For the text-containing cell, return its midpoint in [x, y] coordinate format. 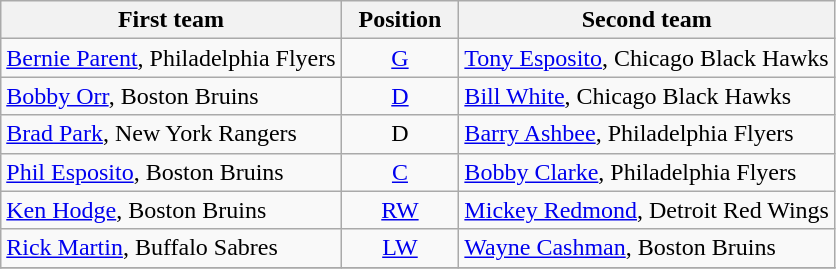
Position [400, 20]
Bill White, Chicago Black Hawks [647, 96]
Bernie Parent, Philadelphia Flyers [171, 58]
Barry Ashbee, Philadelphia Flyers [647, 134]
Second team [647, 20]
Bobby Orr, Boston Bruins [171, 96]
Bobby Clarke, Philadelphia Flyers [647, 172]
Tony Esposito, Chicago Black Hawks [647, 58]
RW [400, 210]
Ken Hodge, Boston Bruins [171, 210]
Mickey Redmond, Detroit Red Wings [647, 210]
Phil Esposito, Boston Bruins [171, 172]
First team [171, 20]
G [400, 58]
Brad Park, New York Rangers [171, 134]
Wayne Cashman, Boston Bruins [647, 248]
C [400, 172]
Rick Martin, Buffalo Sabres [171, 248]
LW [400, 248]
